Pinpoint the cell where the given text exists, returning its [x, y] midpoint coordinate. 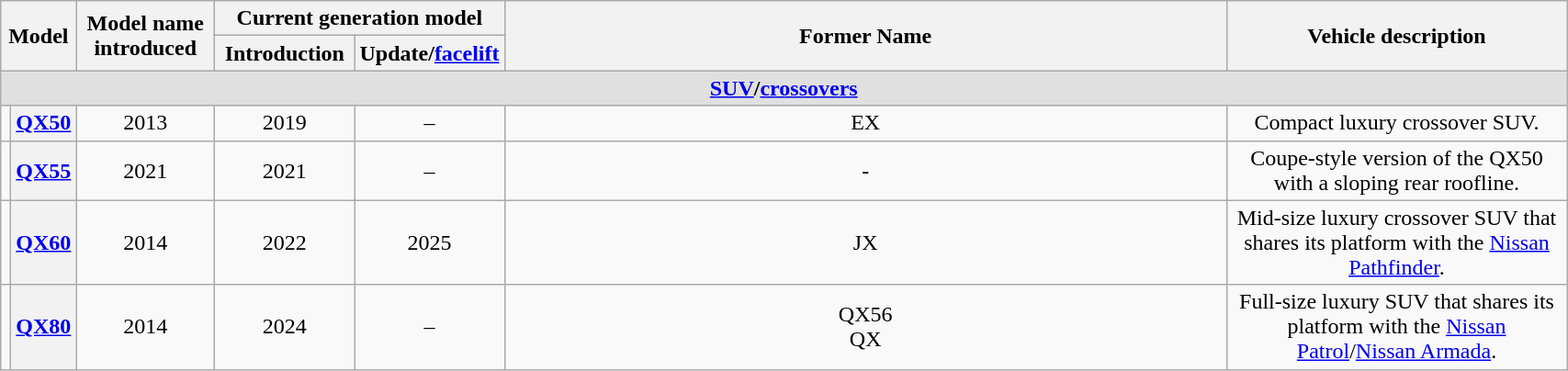
Mid-size luxury crossover SUV that shares its platform with the Nissan Pathfinder. [1396, 242]
QX60 [44, 242]
Current generation model [360, 18]
Update/facelift [430, 53]
Model [39, 36]
QX55 [44, 171]
Coupe-style version of the QX50 with a sloping rear roofline. [1396, 171]
Full-size luxury SUV that shares its platform with the Nissan Patrol/Nissan Armada. [1396, 327]
- [865, 171]
EX [865, 123]
2024 [285, 327]
QX80 [44, 327]
QX50 [44, 123]
2019 [285, 123]
Compact luxury crossover SUV. [1396, 123]
Former Name [865, 36]
Introduction [285, 53]
2025 [430, 242]
2013 [145, 123]
QX56QX [865, 327]
Vehicle description [1396, 36]
SUV/crossovers [784, 88]
Model nameintroduced [145, 36]
JX [865, 242]
2022 [285, 242]
